Return the (x, y) coordinate for the center point of the cell that contains the specified text.  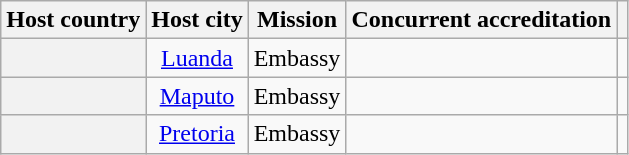
Host city (197, 20)
Maputo (197, 96)
Luanda (197, 58)
Host country (74, 20)
Mission (297, 20)
Concurrent accreditation (482, 20)
Pretoria (197, 134)
